Locate the cell with the specified text and output its (x, y) center coordinate. 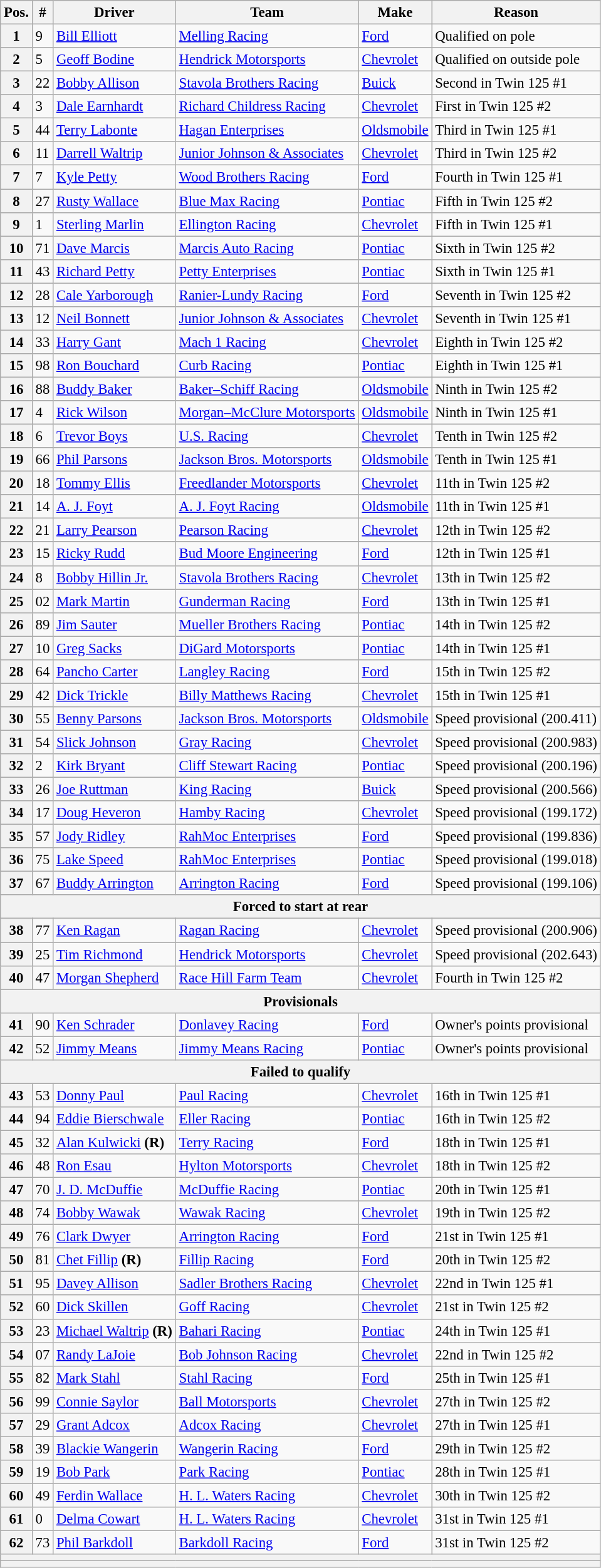
Michael Waltrip (R) (115, 1331)
Fourth in Twin 125 #1 (516, 177)
Sixth in Twin 125 #1 (516, 271)
Ranier-Lundy Racing (267, 295)
12th in Twin 125 #2 (516, 530)
02 (43, 601)
Bill Elliott (115, 36)
20 (16, 483)
Mark Stahl (115, 1378)
20th in Twin 125 #2 (516, 1260)
Alan Kulwicki (R) (115, 1142)
Dick Trickle (115, 695)
Terry Labonte (115, 130)
36 (16, 860)
Bobby Allison (115, 83)
Bob Johnson Racing (267, 1354)
Terry Racing (267, 1142)
0 (43, 1519)
Hamby Racing (267, 813)
34 (16, 813)
27th in Twin 125 #1 (516, 1425)
Make (395, 13)
29th in Twin 125 #2 (516, 1448)
Ragan Racing (267, 931)
Petty Enterprises (267, 271)
Lake Speed (115, 860)
19th in Twin 125 #2 (516, 1213)
77 (43, 931)
70 (43, 1190)
Harry Gant (115, 342)
Pancho Carter (115, 672)
Pos. (16, 13)
Morgan–McClure Motorsports (267, 413)
Fourth in Twin 125 #2 (516, 977)
Sixth in Twin 125 #2 (516, 248)
99 (43, 1401)
67 (43, 884)
14th in Twin 125 #1 (516, 648)
Blue Max Racing (267, 201)
Greg Sacks (115, 648)
62 (16, 1543)
38 (16, 931)
Second in Twin 125 #1 (516, 83)
Forced to start at rear (301, 907)
Cliff Stewart Racing (267, 766)
Phil Barkdoll (115, 1543)
35 (16, 837)
First in Twin 125 #2 (516, 106)
Billy Matthews Racing (267, 695)
31st in Twin 125 #1 (516, 1519)
14th in Twin 125 #2 (516, 624)
Dale Earnhardt (115, 106)
Jimmy Means Racing (267, 1048)
Buddy Baker (115, 389)
Rusty Wallace (115, 201)
McDuffie Racing (267, 1190)
Tim Richmond (115, 954)
Ron Bouchard (115, 366)
Provisionals (301, 1001)
37 (16, 884)
Third in Twin 125 #2 (516, 153)
13 (16, 319)
Benny Parsons (115, 719)
16th in Twin 125 #1 (516, 1095)
Cale Yarborough (115, 295)
King Racing (267, 790)
Speed provisional (199.106) (516, 884)
Neil Bonnett (115, 319)
61 (16, 1519)
41 (16, 1024)
76 (43, 1237)
89 (43, 624)
U.S. Racing (267, 436)
24th in Twin 125 #1 (516, 1331)
Marcis Auto Racing (267, 248)
Geoff Bodine (115, 59)
22nd in Twin 125 #1 (516, 1284)
Race Hill Farm Team (267, 977)
Doug Heveron (115, 813)
Eddie Bierschwale (115, 1119)
Tenth in Twin 125 #1 (516, 460)
94 (43, 1119)
Chet Fillip (R) (115, 1260)
Tenth in Twin 125 #2 (516, 436)
A. J. Foyt Racing (267, 507)
Clark Dwyer (115, 1237)
Slick Johnson (115, 742)
13th in Twin 125 #2 (516, 577)
Jim Sauter (115, 624)
73 (43, 1543)
75 (43, 860)
Mach 1 Racing (267, 342)
31 (16, 742)
16 (16, 389)
59 (16, 1472)
Speed provisional (200.906) (516, 931)
Richard Petty (115, 271)
Fifth in Twin 125 #2 (516, 201)
Speed provisional (202.643) (516, 954)
Barkdoll Racing (267, 1543)
31st in Twin 125 #2 (516, 1543)
51 (16, 1284)
56 (16, 1401)
Donny Paul (115, 1095)
45 (16, 1142)
Joe Ruttman (115, 790)
Grant Adcox (115, 1425)
Ninth in Twin 125 #2 (516, 389)
Kyle Petty (115, 177)
21st in Twin 125 #1 (516, 1237)
# (43, 13)
30th in Twin 125 #2 (516, 1495)
Phil Parsons (115, 460)
Sadler Brothers Racing (267, 1284)
Delma Cowart (115, 1519)
Bahari Racing (267, 1331)
Park Racing (267, 1472)
11th in Twin 125 #2 (516, 483)
Curb Racing (267, 366)
Speed provisional (200.411) (516, 719)
Ferdin Wallace (115, 1495)
20th in Twin 125 #1 (516, 1190)
81 (43, 1260)
Ken Ragan (115, 931)
Bud Moore Engineering (267, 554)
Sterling Marlin (115, 224)
Melling Racing (267, 36)
Ball Motorsports (267, 1401)
Eller Racing (267, 1119)
24 (16, 577)
Connie Saylor (115, 1401)
Ron Esau (115, 1166)
15th in Twin 125 #2 (516, 672)
Qualified on pole (516, 36)
Wawak Racing (267, 1213)
Stahl Racing (267, 1378)
90 (43, 1024)
Hagan Enterprises (267, 130)
Qualified on outside pole (516, 59)
J. D. McDuffie (115, 1190)
Ken Schrader (115, 1024)
Mueller Brothers Racing (267, 624)
Ricky Rudd (115, 554)
82 (43, 1378)
15th in Twin 125 #1 (516, 695)
Wangerin Racing (267, 1448)
46 (16, 1166)
11th in Twin 125 #1 (516, 507)
18th in Twin 125 #2 (516, 1166)
27th in Twin 125 #2 (516, 1401)
88 (43, 389)
Speed provisional (199.172) (516, 813)
Buddy Arrington (115, 884)
DiGard Motorsports (267, 648)
Trevor Boys (115, 436)
Mark Martin (115, 601)
18th in Twin 125 #1 (516, 1142)
Seventh in Twin 125 #2 (516, 295)
66 (43, 460)
Larry Pearson (115, 530)
Fillip Racing (267, 1260)
Randy LaJoie (115, 1354)
Dick Skillen (115, 1308)
22nd in Twin 125 #2 (516, 1354)
Dave Marcis (115, 248)
Wood Brothers Racing (267, 177)
Richard Childress Racing (267, 106)
Jody Ridley (115, 837)
Speed provisional (200.983) (516, 742)
58 (16, 1448)
Paul Racing (267, 1095)
Goff Racing (267, 1308)
Baker–Schiff Racing (267, 389)
Fifth in Twin 125 #1 (516, 224)
95 (43, 1284)
Blackie Wangerin (115, 1448)
25th in Twin 125 #1 (516, 1378)
Speed provisional (199.018) (516, 860)
71 (43, 248)
Driver (115, 13)
Ellington Racing (267, 224)
Speed provisional (199.836) (516, 837)
Failed to qualify (301, 1072)
Langley Racing (267, 672)
Eighth in Twin 125 #2 (516, 342)
Morgan Shepherd (115, 977)
16th in Twin 125 #2 (516, 1119)
13th in Twin 125 #1 (516, 601)
Davey Allison (115, 1284)
Reason (516, 13)
Rick Wilson (115, 413)
Jimmy Means (115, 1048)
Ninth in Twin 125 #1 (516, 413)
Bob Park (115, 1472)
Speed provisional (200.196) (516, 766)
Seventh in Twin 125 #1 (516, 319)
Pearson Racing (267, 530)
74 (43, 1213)
07 (43, 1354)
50 (16, 1260)
28th in Twin 125 #1 (516, 1472)
Bobby Hillin Jr. (115, 577)
Hylton Motorsports (267, 1166)
12th in Twin 125 #1 (516, 554)
Darrell Waltrip (115, 153)
Team (267, 13)
Third in Twin 125 #1 (516, 130)
21st in Twin 125 #2 (516, 1308)
Speed provisional (200.566) (516, 790)
Bobby Wawak (115, 1213)
30 (16, 719)
64 (43, 672)
A. J. Foyt (115, 507)
Kirk Bryant (115, 766)
Gunderman Racing (267, 601)
Gray Racing (267, 742)
40 (16, 977)
Adcox Racing (267, 1425)
Donlavey Racing (267, 1024)
Eighth in Twin 125 #1 (516, 366)
Tommy Ellis (115, 483)
98 (43, 366)
Freedlander Motorsports (267, 483)
